Extract the [X, Y] coordinate from the center of the cell holding the provided text.  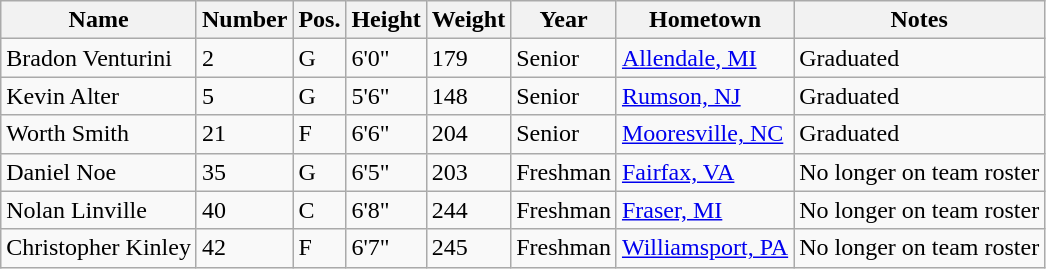
2 [244, 58]
5'6" [386, 96]
204 [468, 134]
Nolan Linville [99, 210]
Hometown [704, 20]
Fairfax, VA [704, 172]
6'0" [386, 58]
21 [244, 134]
40 [244, 210]
6'7" [386, 248]
Christopher Kinley [99, 248]
35 [244, 172]
Kevin Alter [99, 96]
148 [468, 96]
6'6" [386, 134]
Year [564, 20]
Notes [920, 20]
Name [99, 20]
42 [244, 248]
6'5" [386, 172]
244 [468, 210]
179 [468, 58]
Weight [468, 20]
245 [468, 248]
Bradon Venturini [99, 58]
Daniel Noe [99, 172]
203 [468, 172]
Mooresville, NC [704, 134]
Fraser, MI [704, 210]
Worth Smith [99, 134]
Allendale, MI [704, 58]
Rumson, NJ [704, 96]
Pos. [320, 20]
Height [386, 20]
Williamsport, PA [704, 248]
Number [244, 20]
6'8" [386, 210]
C [320, 210]
5 [244, 96]
